For the text-containing cell, return its midpoint in [x, y] coordinate format. 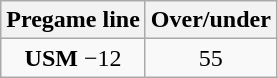
55 [210, 58]
USM −12 [74, 58]
Pregame line [74, 20]
Over/under [210, 20]
